For the text-containing cell, return its midpoint in [x, y] coordinate format. 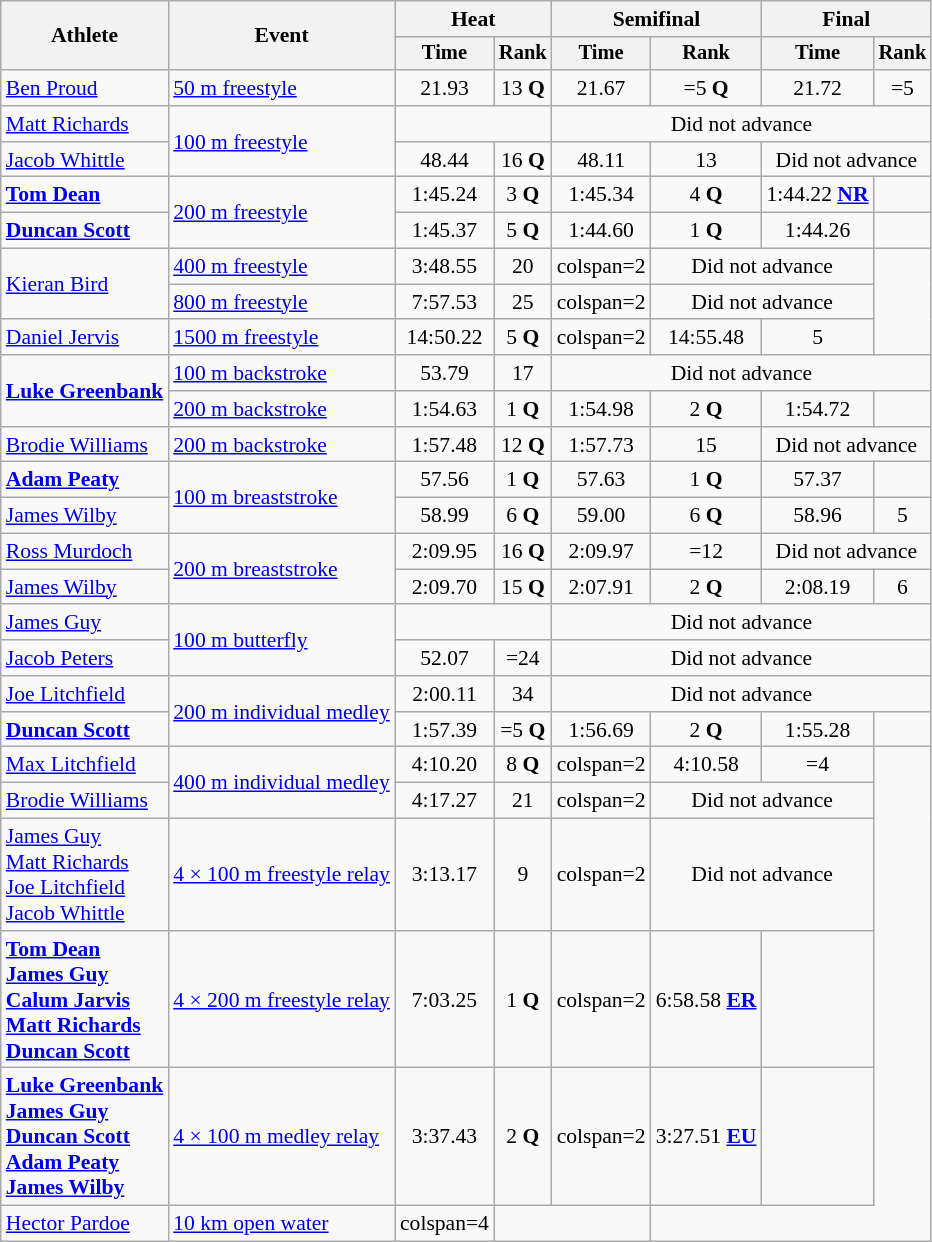
21.72 [818, 88]
15 [706, 445]
1500 m freestyle [282, 338]
48.11 [602, 160]
3 Q [523, 195]
59.00 [602, 516]
1:44.22 NR [818, 195]
4 Q [706, 195]
14:55.48 [706, 338]
100 m backstroke [282, 373]
Hector Pardoe [84, 1224]
Event [282, 36]
1:54.63 [444, 409]
Matt Richards [84, 124]
58.99 [444, 516]
53.79 [444, 373]
2:09.70 [444, 587]
7:57.53 [444, 302]
3:27.51 EU [706, 1137]
7:03.25 [444, 1000]
400 m individual medley [282, 782]
200 m freestyle [282, 212]
James Guy [84, 623]
25 [523, 302]
Adam Peaty [84, 480]
1:57.48 [444, 445]
Jacob Peters [84, 658]
3:37.43 [444, 1137]
Ben Proud [84, 88]
2:09.97 [602, 552]
Daniel Jervis [84, 338]
Ross Murdoch [84, 552]
13 Q [523, 88]
9 [523, 875]
13 [706, 160]
4:10.58 [706, 765]
800 m freestyle [282, 302]
48.44 [444, 160]
200 m breaststroke [282, 570]
58.96 [818, 516]
200 m individual medley [282, 712]
2:08.19 [818, 587]
10 km open water [282, 1224]
=4 [818, 765]
21.67 [602, 88]
Luke GreenbankJames GuyDuncan ScottAdam PeatyJames Wilby [84, 1137]
Max Litchfield [84, 765]
4 × 100 m freestyle relay [282, 875]
400 m freestyle [282, 267]
15 Q [523, 587]
Tom DeanJames GuyCalum JarvisMatt RichardsDuncan Scott [84, 1000]
6 [903, 587]
21 [523, 801]
Kieran Bird [84, 284]
Luke Greenbank [84, 390]
2:00.11 [444, 694]
Jacob Whittle [84, 160]
2:07.91 [602, 587]
3:48.55 [444, 267]
1:44.26 [818, 231]
Joe Litchfield [84, 694]
Semifinal [657, 19]
=24 [523, 658]
Heat [474, 19]
1:45.34 [602, 195]
1:54.72 [818, 409]
3:13.17 [444, 875]
1:56.69 [602, 730]
2:09.95 [444, 552]
6:58.58 ER [706, 1000]
50 m freestyle [282, 88]
1:44.60 [602, 231]
14:50.22 [444, 338]
4:10.20 [444, 765]
Tom Dean [84, 195]
4 × 200 m freestyle relay [282, 1000]
1:54.98 [602, 409]
1:57.39 [444, 730]
100 m breaststroke [282, 498]
100 m butterfly [282, 640]
34 [523, 694]
=12 [706, 552]
1:45.24 [444, 195]
1:57.73 [602, 445]
17 [523, 373]
21.93 [444, 88]
=5 [903, 88]
1:45.37 [444, 231]
8 Q [523, 765]
James GuyMatt RichardsJoe LitchfieldJacob Whittle [84, 875]
12 Q [523, 445]
57.63 [602, 480]
colspan=4 [444, 1224]
4 × 100 m medley relay [282, 1137]
Final [847, 19]
Athlete [84, 36]
4:17.27 [444, 801]
52.07 [444, 658]
57.37 [818, 480]
20 [523, 267]
1:55.28 [818, 730]
57.56 [444, 480]
100 m freestyle [282, 142]
